Extract the (x, y) coordinate from the center of the cell holding the provided text.  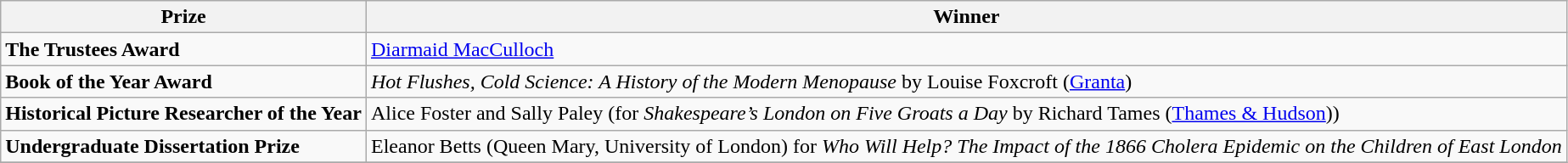
Historical Picture Researcher of the Year (183, 114)
Book of the Year Award (183, 81)
The Trustees Award (183, 49)
Eleanor Betts (Queen Mary, University of London) for Who Will Help? The Impact of the 1866 Cholera Epidemic on the Children of East London (966, 146)
Diarmaid MacCulloch (966, 49)
Winner (966, 17)
Prize (183, 17)
Alice Foster and Sally Paley (for Shakespeare’s London on Five Groats a Day by Richard Tames (Thames & Hudson)) (966, 114)
Hot Flushes, Cold Science: A History of the Modern Menopause by Louise Foxcroft (Granta) (966, 81)
Undergraduate Dissertation Prize (183, 146)
